Find where the given text appears and provide that cell's center as [x, y] coordinate. 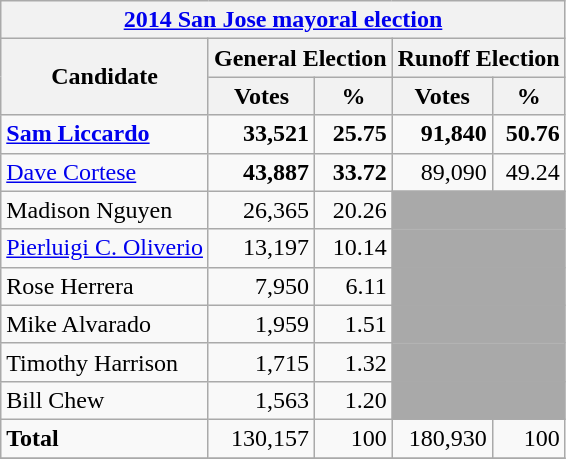
1.32 [354, 362]
General Election [300, 58]
Rose Herrera [105, 286]
20.26 [354, 210]
49.24 [528, 172]
Mike Alvarado [105, 324]
1,563 [261, 400]
10.14 [354, 248]
Candidate [105, 77]
26,365 [261, 210]
Pierluigi C. Oliverio [105, 248]
Dave Cortese [105, 172]
89,090 [442, 172]
13,197 [261, 248]
50.76 [528, 134]
Sam Liccardo [105, 134]
Bill Chew [105, 400]
1.20 [354, 400]
Total [105, 438]
1,715 [261, 362]
2014 San Jose mayoral election [283, 20]
Timothy Harrison [105, 362]
91,840 [442, 134]
6.11 [354, 286]
Madison Nguyen [105, 210]
180,930 [442, 438]
33.72 [354, 172]
1.51 [354, 324]
25.75 [354, 134]
33,521 [261, 134]
130,157 [261, 438]
1,959 [261, 324]
43,887 [261, 172]
7,950 [261, 286]
Runoff Election [478, 58]
